Detect which cell encompasses the target text, then output its (x, y) center coordinate. 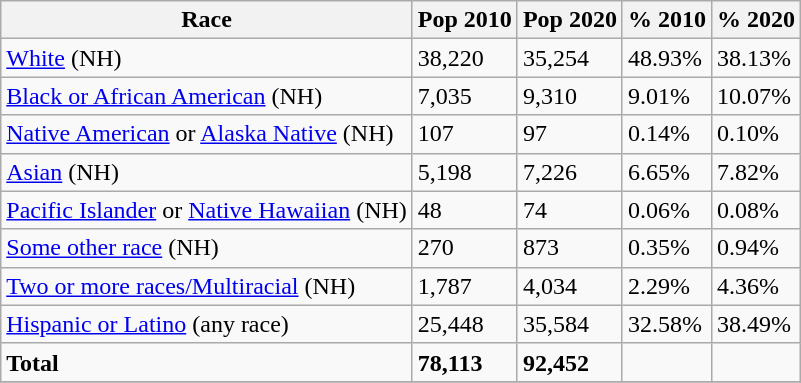
6.65% (666, 172)
9,310 (570, 96)
92,452 (570, 362)
7.82% (756, 172)
270 (464, 248)
Hispanic or Latino (any race) (207, 324)
Race (207, 20)
48 (464, 210)
9.01% (666, 96)
74 (570, 210)
873 (570, 248)
0.08% (756, 210)
38.49% (756, 324)
Pop 2010 (464, 20)
4.36% (756, 286)
0.35% (666, 248)
107 (464, 134)
97 (570, 134)
Pacific Islander or Native Hawaiian (NH) (207, 210)
Pop 2020 (570, 20)
0.94% (756, 248)
7,226 (570, 172)
Asian (NH) (207, 172)
1,787 (464, 286)
2.29% (666, 286)
48.93% (666, 58)
35,584 (570, 324)
32.58% (666, 324)
Total (207, 362)
38,220 (464, 58)
5,198 (464, 172)
4,034 (570, 286)
Two or more races/Multiracial (NH) (207, 286)
35,254 (570, 58)
% 2010 (666, 20)
25,448 (464, 324)
White (NH) (207, 58)
Native American or Alaska Native (NH) (207, 134)
0.10% (756, 134)
38.13% (756, 58)
0.06% (666, 210)
78,113 (464, 362)
10.07% (756, 96)
7,035 (464, 96)
% 2020 (756, 20)
0.14% (666, 134)
Some other race (NH) (207, 248)
Black or African American (NH) (207, 96)
